Locate the cell with the specified text and output its (x, y) center coordinate. 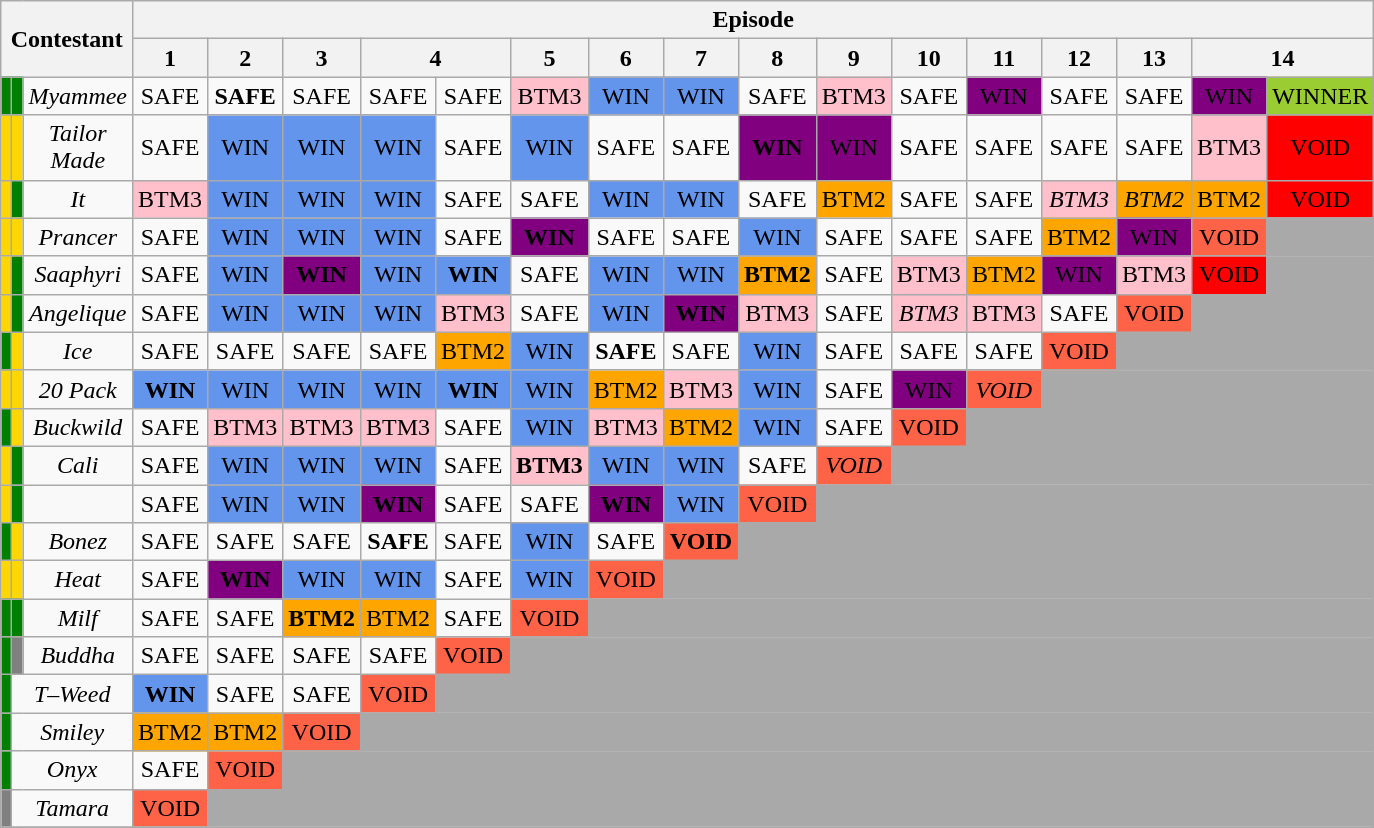
6 (626, 58)
4 (435, 58)
Saaphyri (78, 275)
10 (928, 58)
14 (1283, 58)
Smiley (72, 732)
Ice (78, 351)
Milf (78, 618)
12 (1078, 58)
5 (550, 58)
Onyx (72, 770)
WINNER (1320, 96)
It (78, 199)
Buddha (78, 656)
1 (170, 58)
Prancer (78, 237)
Cali (78, 465)
9 (854, 58)
T–Weed (72, 694)
13 (1154, 58)
8 (777, 58)
Episode (754, 20)
Bonez (78, 542)
3 (322, 58)
Myammee (78, 96)
Tailor Made (78, 148)
11 (1004, 58)
Buckwild (78, 427)
Angelique (78, 313)
Contestant (67, 39)
2 (246, 58)
20 Pack (78, 389)
Tamara (72, 808)
7 (700, 58)
Heat (78, 580)
